Provide the (x, y) coordinate of the cell's center where the given text is located.  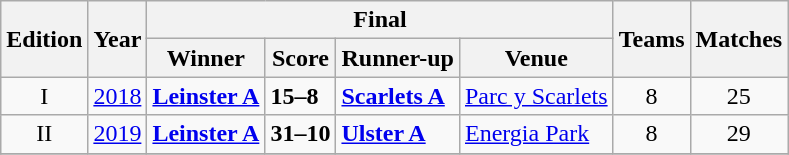
15–8 (300, 96)
25 (739, 96)
Scarlets A (398, 96)
II (44, 134)
Final (380, 20)
Energia Park (536, 134)
I (44, 96)
Runner-up (398, 58)
Ulster A (398, 134)
Score (300, 58)
Edition (44, 39)
Teams (652, 39)
29 (739, 134)
Year (118, 39)
Winner (206, 58)
31–10 (300, 134)
2019 (118, 134)
Venue (536, 58)
Matches (739, 39)
Parc y Scarlets (536, 96)
2018 (118, 96)
